Search for the cell housing the specified text and yield its [x, y] center coordinate. 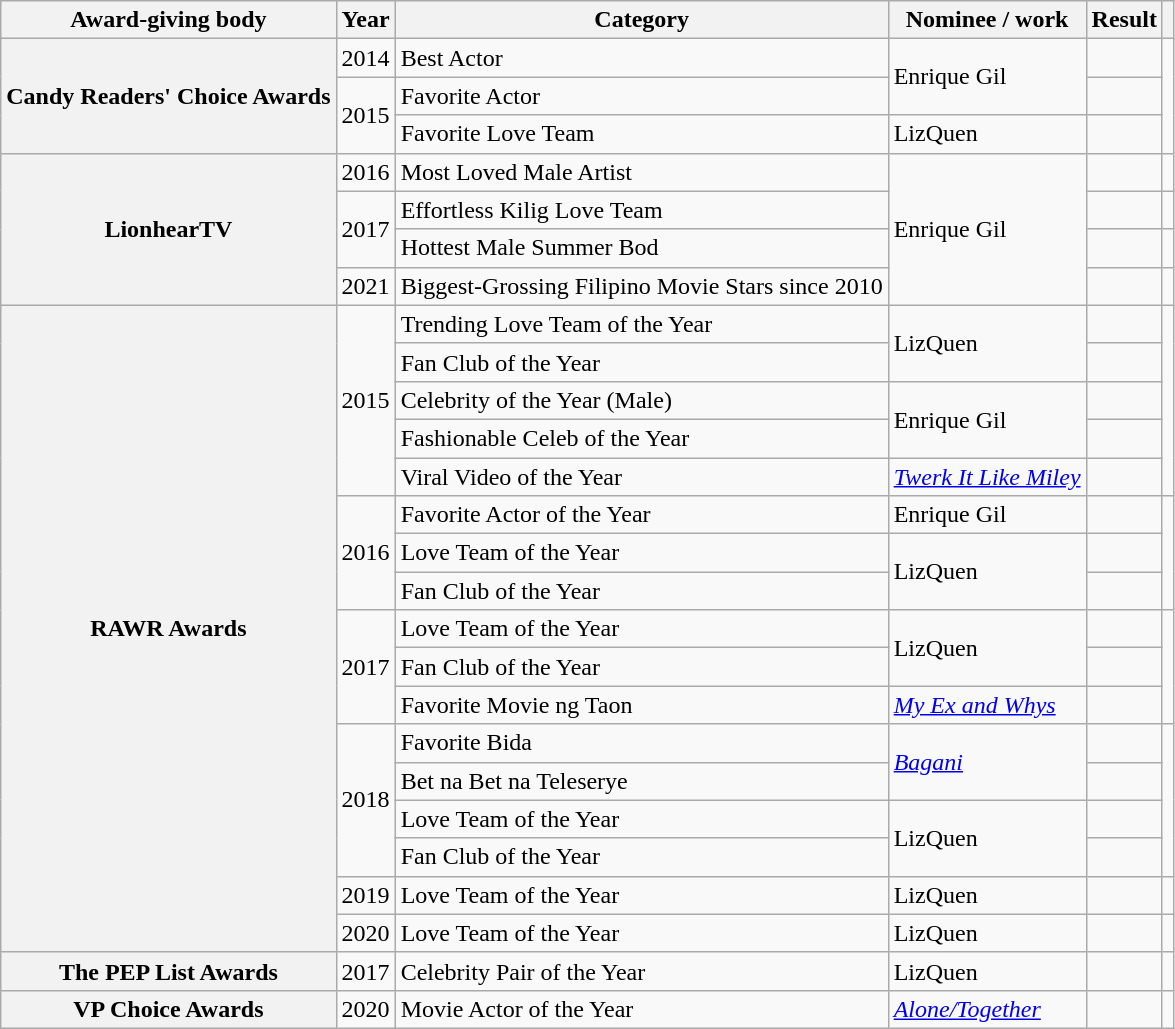
Effortless Kilig Love Team [642, 210]
Candy Readers' Choice Awards [168, 96]
Favorite Actor [642, 96]
Best Actor [642, 58]
My Ex and Whys [987, 705]
Fashionable Celeb of the Year [642, 438]
Favorite Movie ng Taon [642, 705]
2021 [366, 286]
RAWR Awards [168, 628]
Viral Video of the Year [642, 477]
2014 [366, 58]
2019 [366, 895]
Favorite Love Team [642, 134]
Award-giving body [168, 20]
Celebrity of the Year (Male) [642, 400]
Category [642, 20]
VP Choice Awards [168, 1009]
Movie Actor of the Year [642, 1009]
Alone/Together [987, 1009]
Hottest Male Summer Bod [642, 248]
Bagani [987, 762]
Most Loved Male Artist [642, 172]
Biggest-Grossing Filipino Movie Stars since 2010 [642, 286]
Result [1124, 20]
Twerk It Like Miley [987, 477]
Favorite Actor of the Year [642, 515]
Trending Love Team of the Year [642, 324]
Year [366, 20]
Favorite Bida [642, 743]
The PEP List Awards [168, 971]
Nominee / work [987, 20]
Bet na Bet na Teleserye [642, 781]
LionhearTV [168, 229]
2018 [366, 800]
Celebrity Pair of the Year [642, 971]
